Return (x, y) of the center of cell containing provided text 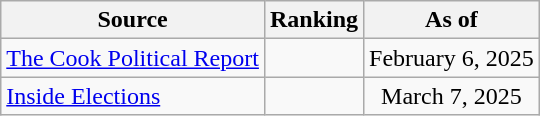
March 7, 2025 (452, 96)
Source (133, 20)
The Cook Political Report (133, 58)
Ranking (314, 20)
As of (452, 20)
Inside Elections (133, 96)
February 6, 2025 (452, 58)
